Locate the cell with the specified text and output its (x, y) center coordinate. 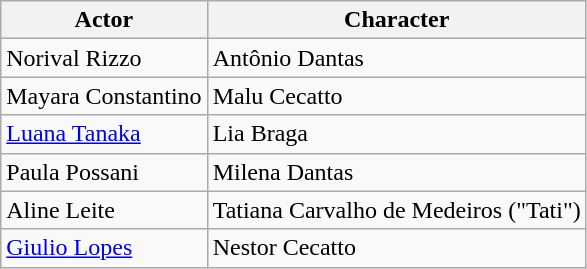
Norival Rizzo (104, 58)
Milena Dantas (396, 172)
Luana Tanaka (104, 134)
Lia Braga (396, 134)
Aline Leite (104, 210)
Mayara Constantino (104, 96)
Actor (104, 20)
Paula Possani (104, 172)
Antônio Dantas (396, 58)
Malu Cecatto (396, 96)
Nestor Cecatto (396, 248)
Tatiana Carvalho de Medeiros ("Tati") (396, 210)
Giulio Lopes (104, 248)
Character (396, 20)
